Capture the cell that displays the provided text and extract its [x, y] central coordinate. 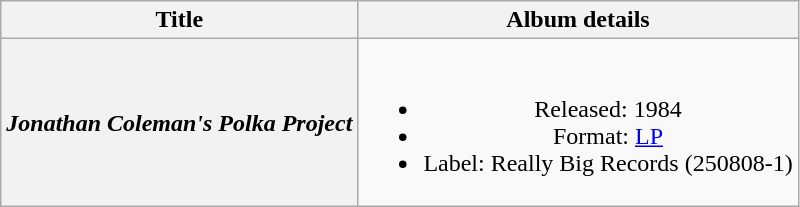
Released: 1984Format: LPLabel: Really Big Records (250808-1) [578, 122]
Jonathan Coleman's Polka Project [180, 122]
Title [180, 20]
Album details [578, 20]
